Find where the given text appears and provide that cell's center as [X, Y] coordinate. 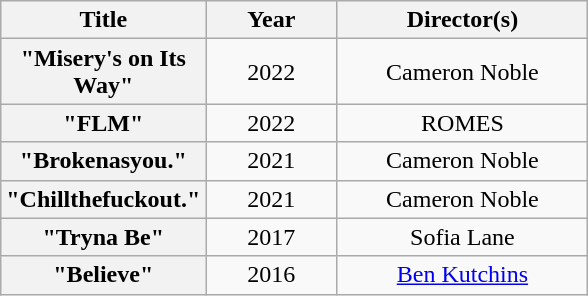
Sofia Lane [462, 237]
"Chillthefuckout." [104, 199]
"FLM" [104, 123]
2017 [272, 237]
"Misery's on Its Way" [104, 72]
"Tryna Be" [104, 237]
Director(s) [462, 20]
"Believe" [104, 275]
ROMES [462, 123]
"Brokenasyou." [104, 161]
Ben Kutchins [462, 275]
Title [104, 20]
2016 [272, 275]
Year [272, 20]
